Detect which cell encompasses the target text, then output its (X, Y) center coordinate. 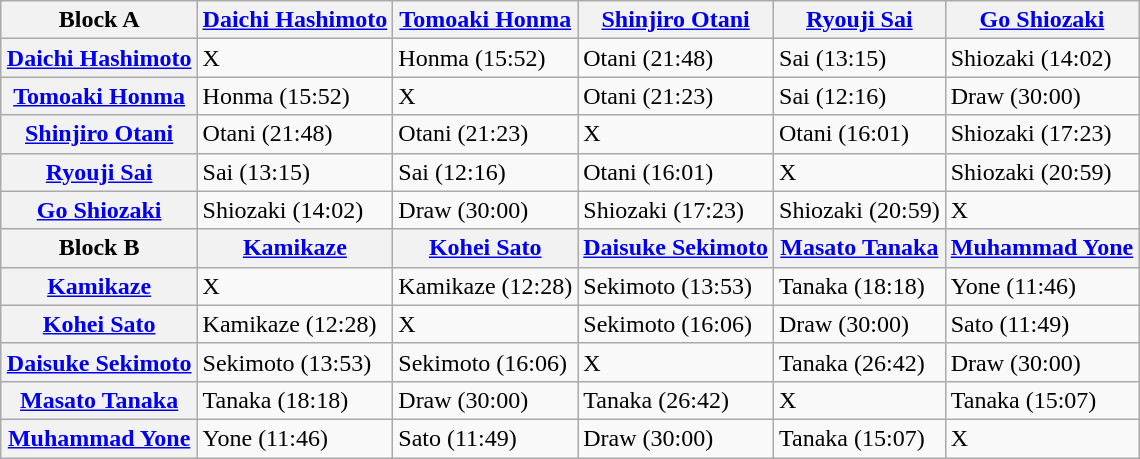
Block A (99, 20)
Block B (99, 248)
